Locate the cell with the specified text and output its (x, y) center coordinate. 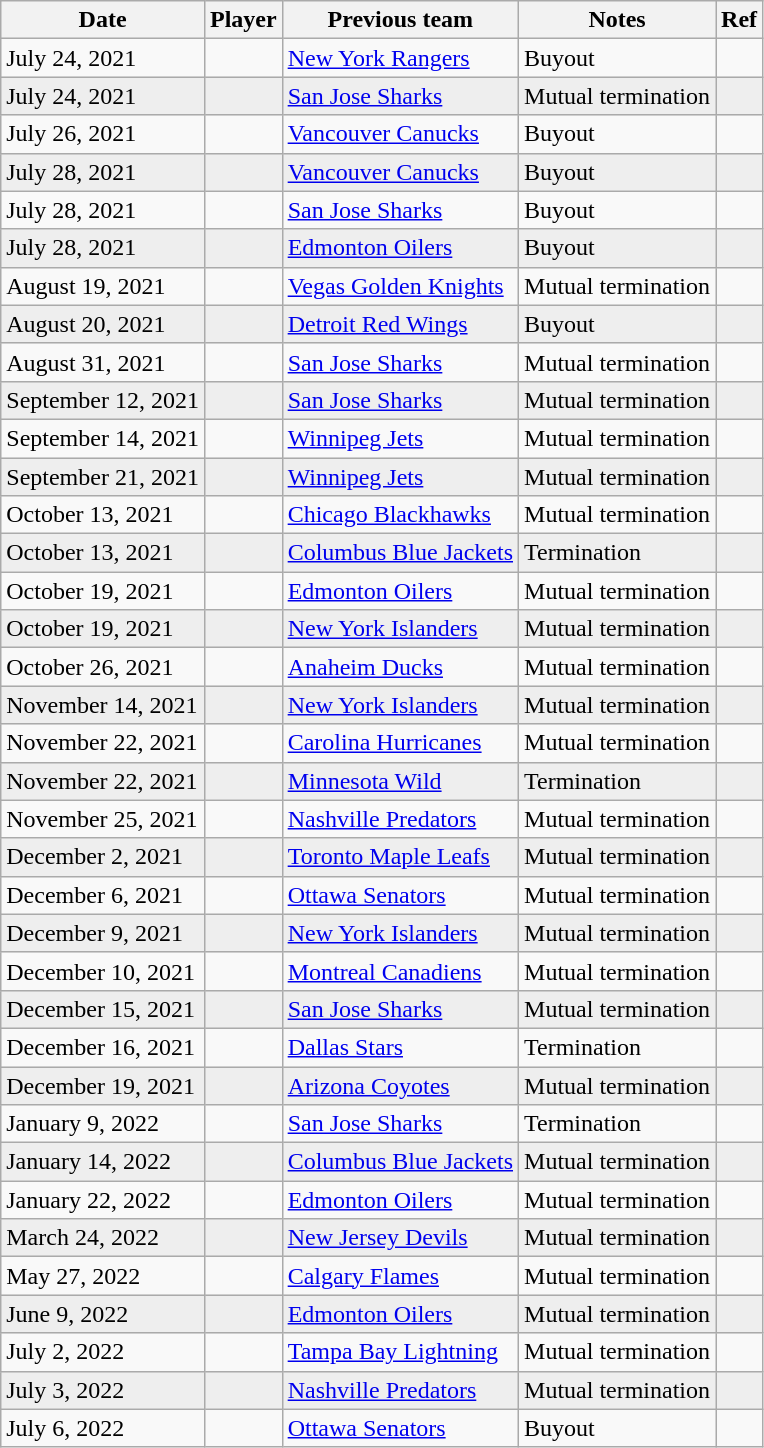
September 21, 2021 (103, 477)
August 20, 2021 (103, 324)
October 26, 2021 (103, 667)
December 10, 2021 (103, 971)
December 19, 2021 (103, 1085)
Minnesota Wild (400, 781)
March 24, 2022 (103, 1238)
January 22, 2022 (103, 1200)
June 9, 2022 (103, 1314)
Notes (618, 20)
December 6, 2021 (103, 895)
Carolina Hurricanes (400, 743)
Chicago Blackhawks (400, 515)
January 14, 2022 (103, 1162)
December 16, 2021 (103, 1047)
December 2, 2021 (103, 857)
Vegas Golden Knights (400, 286)
May 27, 2022 (103, 1276)
September 12, 2021 (103, 400)
November 14, 2021 (103, 705)
Ref (740, 20)
September 14, 2021 (103, 438)
Date (103, 20)
Detroit Red Wings (400, 324)
Montreal Canadiens (400, 971)
August 31, 2021 (103, 362)
Calgary Flames (400, 1276)
Toronto Maple Leafs (400, 857)
Dallas Stars (400, 1047)
Anaheim Ducks (400, 667)
July 3, 2022 (103, 1390)
July 26, 2021 (103, 134)
November 25, 2021 (103, 819)
Player (243, 20)
August 19, 2021 (103, 286)
Arizona Coyotes (400, 1085)
December 15, 2021 (103, 1009)
December 9, 2021 (103, 933)
July 6, 2022 (103, 1428)
New Jersey Devils (400, 1238)
Previous team (400, 20)
Tampa Bay Lightning (400, 1352)
January 9, 2022 (103, 1124)
New York Rangers (400, 58)
July 2, 2022 (103, 1352)
